From the cell containing the given text, extract its center point as [X, Y] coordinate. 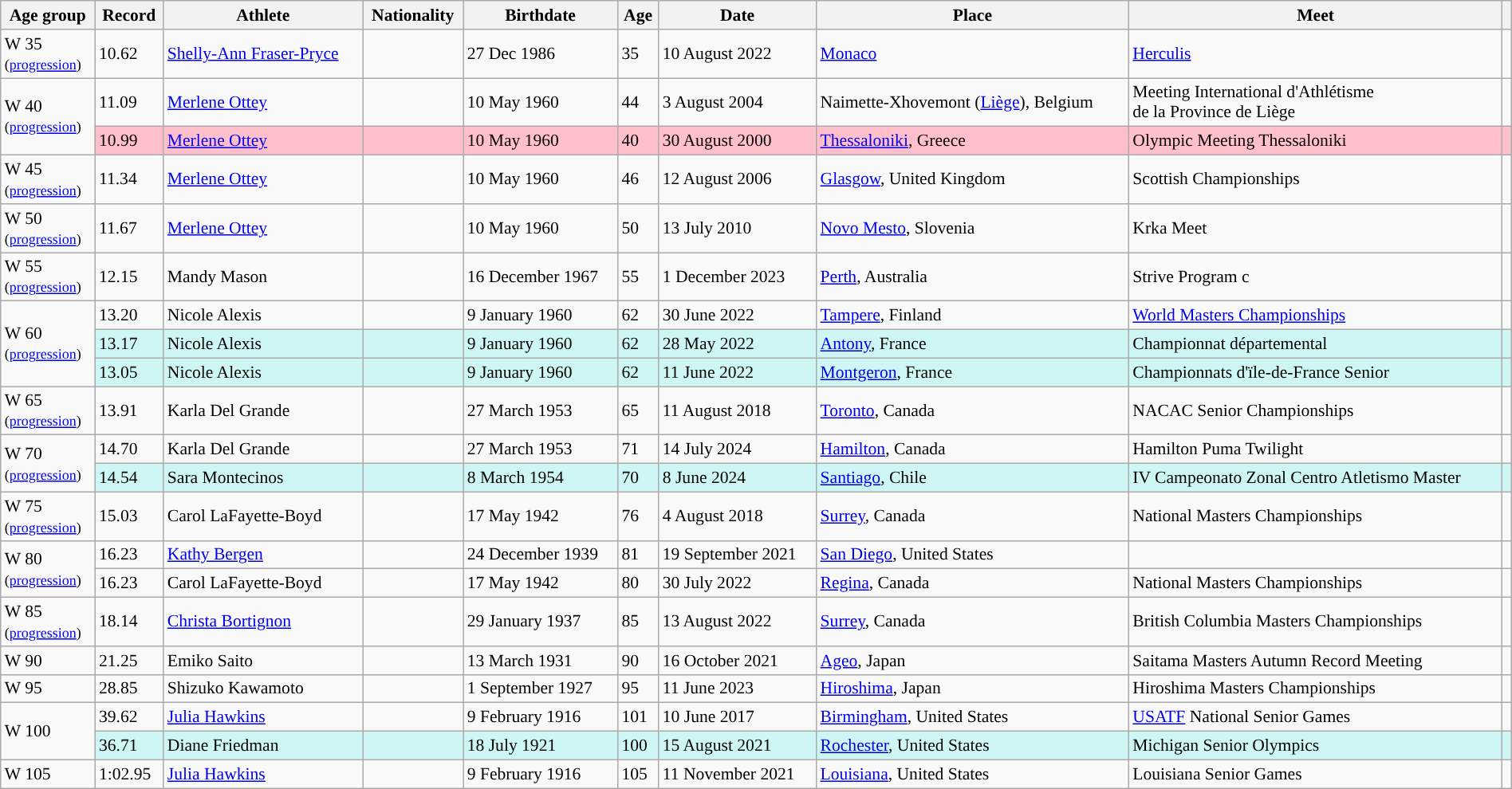
Hiroshima, Japan [973, 689]
27 Dec 1986 [541, 54]
85 [638, 622]
W 60 (progression) [48, 344]
15 August 2021 [738, 746]
Rochester, United States [973, 746]
Santiago, Chile [973, 478]
San Diego, United States [973, 555]
W 85 (progression) [48, 622]
Meeting International d'Athlétismede la Province de Liège [1316, 102]
8 June 2024 [738, 478]
1 September 1927 [541, 689]
Scottish Championships [1316, 180]
Monaco [973, 54]
80 [638, 583]
Record [129, 15]
W 65 (progression) [48, 411]
Antony, France [973, 344]
Hamilton Puma Twilight [1316, 449]
30 July 2022 [738, 583]
W 95 [48, 689]
Toronto, Canada [973, 411]
Place [973, 15]
Emiko Saito [263, 661]
11 June 2023 [738, 689]
Louisiana Senior Games [1316, 774]
13.17 [129, 344]
Krka Meet [1316, 228]
16 December 1967 [541, 277]
65 [638, 411]
Louisiana, United States [973, 774]
Athlete [263, 15]
World Masters Championships [1316, 316]
11 June 2022 [738, 372]
71 [638, 449]
13 July 2010 [738, 228]
USATF National Senior Games [1316, 717]
W 100 [48, 732]
18.14 [129, 622]
Shizuko Kawamoto [263, 689]
11 August 2018 [738, 411]
Birmingham, United States [973, 717]
29 January 1937 [541, 622]
10 August 2022 [738, 54]
55 [638, 277]
3 August 2004 [738, 102]
Glasgow, United Kingdom [973, 180]
NACAC Senior Championships [1316, 411]
15.03 [129, 516]
11 November 2021 [738, 774]
35 [638, 54]
Saitama Masters Autumn Record Meeting [1316, 661]
W 70 (progression) [48, 464]
Date [738, 15]
76 [638, 516]
11.34 [129, 180]
Birthdate [541, 15]
11.09 [129, 102]
100 [638, 746]
24 December 1939 [541, 555]
Nationality [413, 15]
14.70 [129, 449]
Sara Montecinos [263, 478]
W 90 [48, 661]
13 August 2022 [738, 622]
21.25 [129, 661]
Shelly-Ann Fraser-Pryce [263, 54]
8 March 1954 [541, 478]
W 80 (progression) [48, 569]
12 August 2006 [738, 180]
13 March 1931 [541, 661]
28.85 [129, 689]
95 [638, 689]
Hiroshima Masters Championships [1316, 689]
Age group [48, 15]
Meet [1316, 15]
Strive Program c [1316, 277]
W 40 (progression) [48, 116]
81 [638, 555]
Michigan Senior Olympics [1316, 746]
IV Campeonato Zonal Centro Atletismo Master [1316, 478]
30 June 2022 [738, 316]
Diane Friedman [263, 746]
10 June 2017 [738, 717]
Kathy Bergen [263, 555]
16 October 2021 [738, 661]
Championnats d'ïle-de-France Senior [1316, 372]
Mandy Mason [263, 277]
11.67 [129, 228]
39.62 [129, 717]
28 May 2022 [738, 344]
Olympic Meeting Thessaloniki [1316, 141]
13.91 [129, 411]
W 55 (progression) [48, 277]
W 75 (progression) [48, 516]
14.54 [129, 478]
1:02.95 [129, 774]
18 July 1921 [541, 746]
90 [638, 661]
Herculis [1316, 54]
50 [638, 228]
Thessaloniki, Greece [973, 141]
10.62 [129, 54]
Tampere, Finland [973, 316]
Hamilton, Canada [973, 449]
W 45 (progression) [48, 180]
13.05 [129, 372]
Novo Mesto, Slovenia [973, 228]
44 [638, 102]
101 [638, 717]
40 [638, 141]
Age [638, 15]
12.15 [129, 277]
30 August 2000 [738, 141]
W 50 (progression) [48, 228]
70 [638, 478]
14 July 2024 [738, 449]
Naimette-Xhovemont (Liège), Belgium [973, 102]
36.71 [129, 746]
W 35 (progression) [48, 54]
W 105 [48, 774]
46 [638, 180]
Regina, Canada [973, 583]
Christa Bortignon [263, 622]
19 September 2021 [738, 555]
13.20 [129, 316]
Championnat départemental [1316, 344]
British Columbia Masters Championships [1316, 622]
Perth, Australia [973, 277]
10.99 [129, 141]
1 December 2023 [738, 277]
105 [638, 774]
4 August 2018 [738, 516]
Montgeron, France [973, 372]
Ageo, Japan [973, 661]
